Capture the cell that displays the provided text and extract its [X, Y] central coordinate. 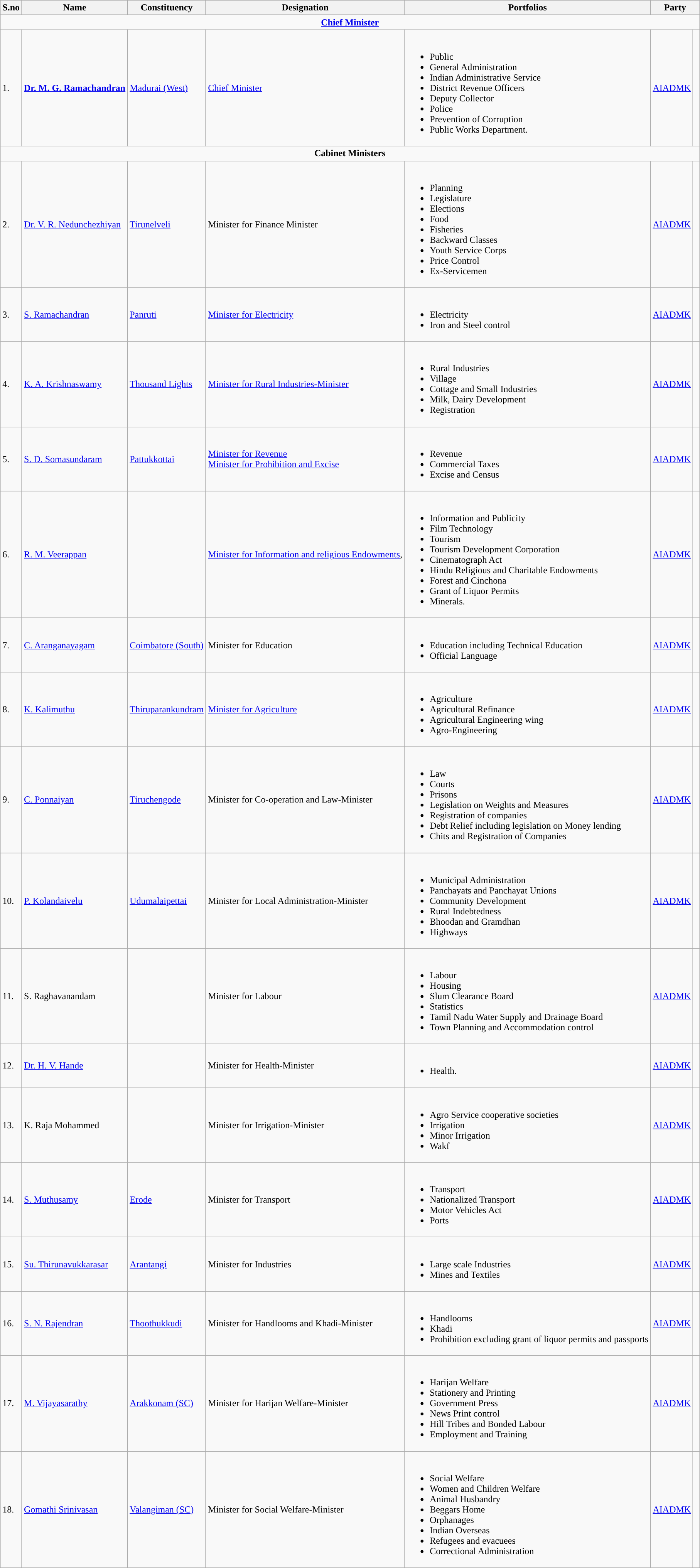
Harijan WelfareStationery and PrintingGovernment PressNews Print controlHill Tribes and Bonded LabourEmployment and Training [528, 1403]
Valangiman (SC) [167, 1509]
Agro Service cooperative societiesIrrigationMinor IrrigationWakf [528, 1125]
3. [11, 315]
Dr. M. G. Ramachandran [75, 88]
12. [11, 1066]
Party [675, 8]
Minister for Handlooms and Khadi-Minister [305, 1324]
17. [11, 1403]
Minister for Electricity [305, 315]
S. D. Somasundaram [75, 459]
Minister for Health-Minister [305, 1066]
14. [11, 1200]
PlanningLegislatureElectionsFoodFisheriesBackward ClassesYouth Service CorpsPrice ControlEx-Servicemen [528, 224]
Minister for Finance Minister [305, 224]
Minister for Agriculture [305, 709]
Minister for Labour [305, 996]
Name [75, 8]
Minister for Industries [305, 1264]
M. Vijayasarathy [75, 1403]
Cabinet Ministers [350, 153]
9. [11, 799]
C. Aranganayagam [75, 645]
Large scale IndustriesMines and Textiles [528, 1264]
Minister for Harijan Welfare-Minister [305, 1403]
16. [11, 1324]
5. [11, 459]
S.no [11, 8]
K. A. Krishnaswamy [75, 384]
Municipal AdministrationPanchayats and Panchayat UnionsCommunity DevelopmentRural IndebtednessBhoodan and GramdhanHighways [528, 900]
1. [11, 88]
AgricultureAgricultural RefinanceAgricultural Engineering wingAgro-Engineering [528, 709]
S. Muthusamy [75, 1200]
Arakkonam (SC) [167, 1403]
Su. Thirunavukkarasar [75, 1264]
Portfolios [528, 8]
15. [11, 1264]
Thoothukkudi [167, 1324]
7. [11, 645]
Dr. V. R. Nedunchezhiyan [75, 224]
Gomathi Srinivasan [75, 1509]
Education including Technical EducationOfficial Language [528, 645]
10. [11, 900]
Tiruchengode [167, 799]
HandloomsKhadiProhibition excluding grant of liquor permits and passports [528, 1324]
6. [11, 554]
Pattukkottai [167, 459]
RevenueCommercial TaxesExcise and Census [528, 459]
Minister for Transport [305, 1200]
Tirunelveli [167, 224]
Social WelfareWomen and Children WelfareAnimal HusbandryBeggars HomeOrphanagesIndian OverseasRefugees and evacueesCorrectional Administration [528, 1509]
2. [11, 224]
TransportNationalized TransportMotor Vehicles ActPorts [528, 1200]
Coimbatore (South) [167, 645]
P. Kolandaivelu [75, 900]
S. Ramachandran [75, 315]
Minister for Education [305, 645]
Constituency [167, 8]
LabourHousingSlum Clearance BoardStatisticsTamil Nadu Water Supply and Drainage BoardTown Planning and Accommodation control [528, 996]
Udumalaipettai [167, 900]
Thiruparankundram [167, 709]
S. Raghavanandam [75, 996]
Minister for Local Administration-Minister [305, 900]
Dr. H. V. Hande [75, 1066]
C. Ponnaiyan [75, 799]
Designation [305, 8]
ElectricityIron and Steel control [528, 315]
Minister for Social Welfare-Minister [305, 1509]
11. [11, 996]
K. Raja Mohammed [75, 1125]
Thousand Lights [167, 384]
13. [11, 1125]
Madurai (West) [167, 88]
Minister for Co-operation and Law-Minister [305, 799]
Rural IndustriesVillageCottage and Small IndustriesMilk, Dairy DevelopmentRegistration [528, 384]
18. [11, 1509]
Minister for Rural Industries-Minister [305, 384]
Health. [528, 1066]
8. [11, 709]
Arantangi [167, 1264]
R. M. Veerappan [75, 554]
S. N. Rajendran [75, 1324]
Minister for Information and religious Endowments, [305, 554]
K. Kalimuthu [75, 709]
Minister for Revenue Minister for Prohibition and Excise [305, 459]
Panruti [167, 315]
4. [11, 384]
Erode [167, 1200]
Minister for Irrigation-Minister [305, 1125]
